Detect which cell encompasses the target text, then output its (X, Y) center coordinate. 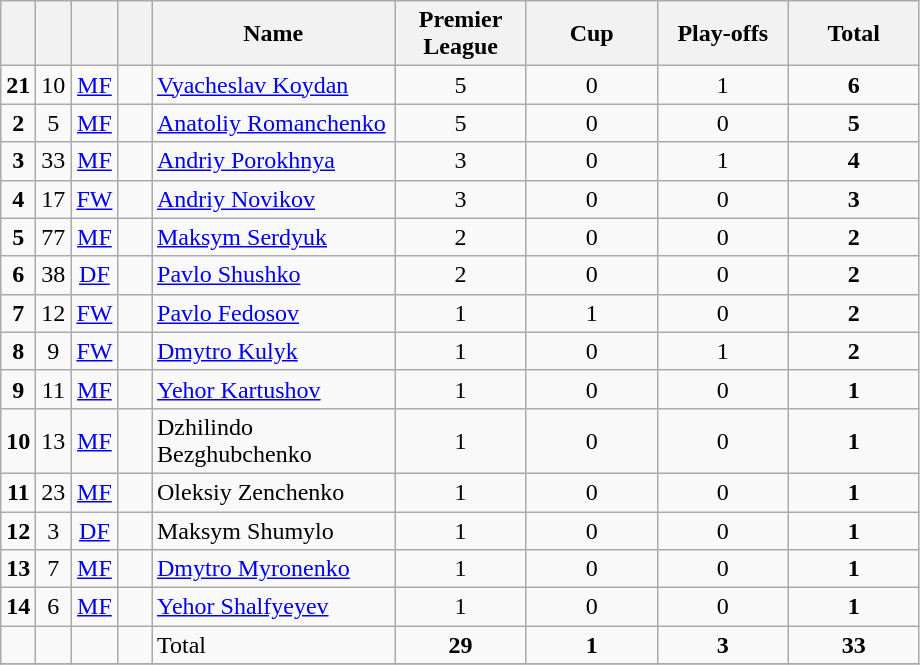
Dzhilindo Bezghubchenko (274, 440)
Yehor Kartushov (274, 389)
77 (54, 237)
Yehor Shalfyeyev (274, 607)
Anatoliy Romanchenko (274, 123)
Dmytro Kulyk (274, 351)
Name (274, 34)
17 (54, 199)
Pavlo Shushko (274, 275)
14 (18, 607)
Premier League (460, 34)
Maksym Shumylo (274, 531)
8 (18, 351)
Oleksiy Zenchenko (274, 492)
Play-offs (722, 34)
38 (54, 275)
21 (18, 85)
Vyacheslav Koydan (274, 85)
Andriy Novikov (274, 199)
Andriy Porokhnya (274, 161)
Pavlo Fedosov (274, 313)
Maksym Serdyuk (274, 237)
Dmytro Myronenko (274, 569)
29 (460, 645)
Cup (592, 34)
23 (54, 492)
